Find where the given text appears and provide that cell's center as [X, Y] coordinate. 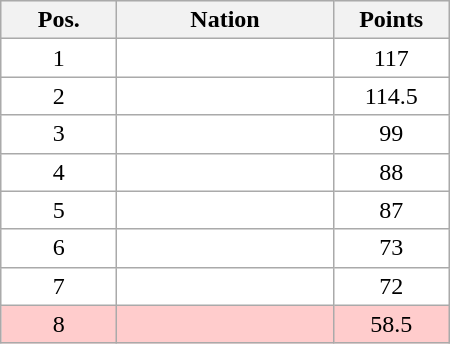
Pos. [59, 20]
117 [391, 58]
88 [391, 172]
8 [59, 324]
Points [391, 20]
3 [59, 134]
87 [391, 210]
Nation [225, 20]
99 [391, 134]
5 [59, 210]
73 [391, 248]
4 [59, 172]
6 [59, 248]
1 [59, 58]
2 [59, 96]
58.5 [391, 324]
72 [391, 286]
7 [59, 286]
114.5 [391, 96]
